For the text-containing cell, return its midpoint in (X, Y) coordinate format. 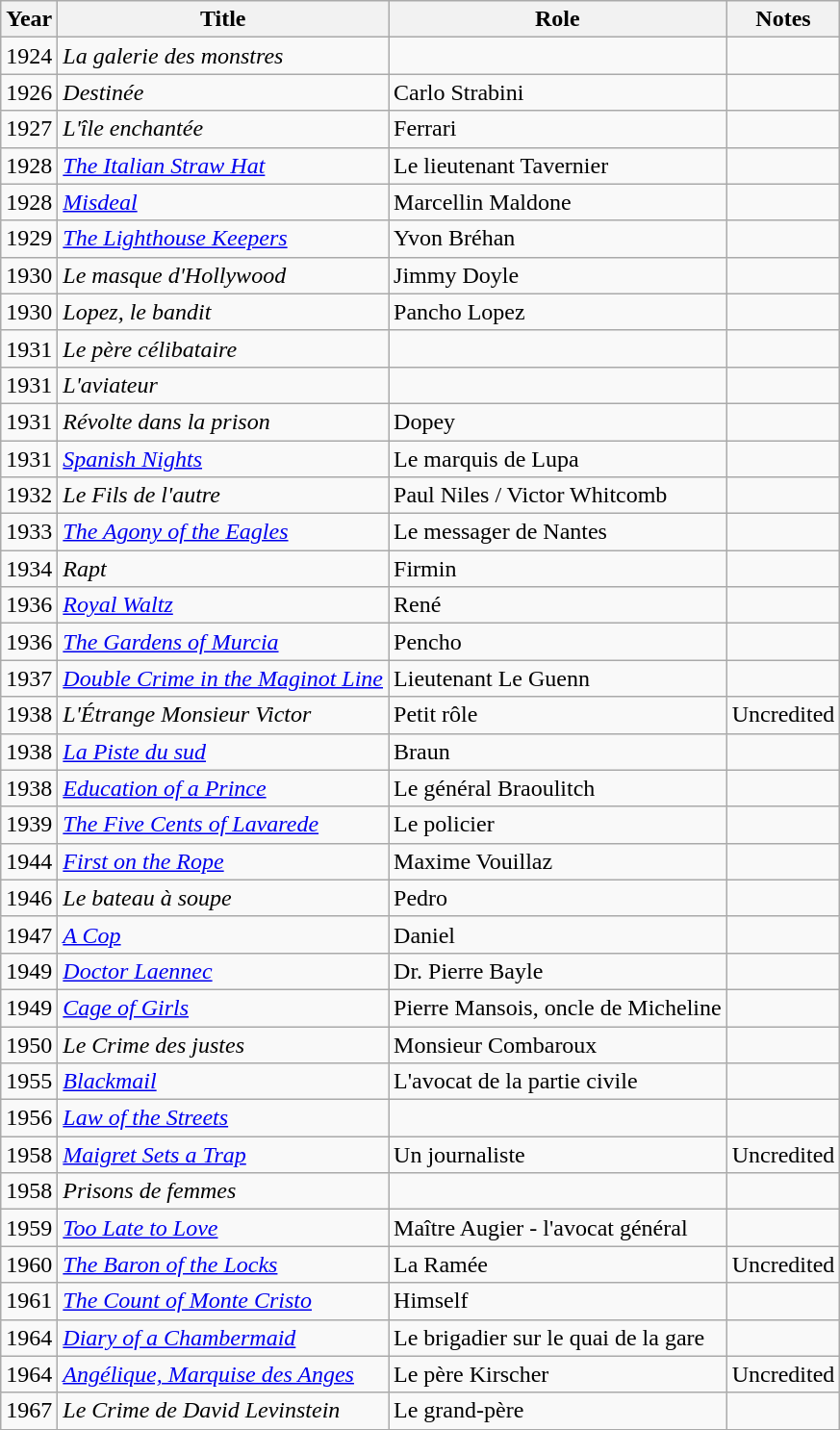
Angélique, Marquise des Anges (223, 1374)
Maxime Vouillaz (558, 861)
L'Étrange Monsieur Victor (223, 715)
Le policier (558, 825)
Year (29, 19)
Dopey (558, 421)
Lopez, le bandit (223, 312)
Double Crime in the Maginot Line (223, 678)
Ferrari (558, 129)
Yvon Bréhan (558, 239)
Le marquis de Lupa (558, 459)
Le père célibataire (223, 348)
Carlo Strabini (558, 92)
Maître Augier - l'avocat général (558, 1228)
Le lieutenant Tavernier (558, 166)
The Five Cents of Lavarede (223, 825)
Révolte dans la prison (223, 421)
Pancho Lopez (558, 312)
Le brigadier sur le quai de la gare (558, 1338)
Braun (558, 752)
Dr. Pierre Bayle (558, 971)
1956 (29, 1118)
Un journaliste (558, 1155)
Jimmy Doyle (558, 275)
Petit rôle (558, 715)
Blackmail (223, 1082)
Law of the Streets (223, 1118)
1955 (29, 1082)
Destinée (223, 92)
Le grand-père (558, 1411)
1947 (29, 934)
Le Crime de David Levinstein (223, 1411)
Paul Niles / Victor Whitcomb (558, 496)
René (558, 605)
Le père Kirscher (558, 1374)
Daniel (558, 934)
1927 (29, 129)
1933 (29, 532)
La Piste du sud (223, 752)
Spanish Nights (223, 459)
Le général Braoulitch (558, 788)
Pedro (558, 898)
The Agony of the Eagles (223, 532)
Prisons de femmes (223, 1191)
1950 (29, 1044)
La galerie des monstres (223, 56)
Maigret Sets a Trap (223, 1155)
Diary of a Chambermaid (223, 1338)
Monsieur Combaroux (558, 1044)
First on the Rope (223, 861)
Marcellin Maldone (558, 202)
1932 (29, 496)
1939 (29, 825)
Misdeal (223, 202)
1937 (29, 678)
Doctor Laennec (223, 971)
1926 (29, 92)
Le messager de Nantes (558, 532)
Rapt (223, 569)
L'île enchantée (223, 129)
The Count of Monte Cristo (223, 1301)
1929 (29, 239)
1959 (29, 1228)
Too Late to Love (223, 1228)
1961 (29, 1301)
Le Crime des justes (223, 1044)
Royal Waltz (223, 605)
1967 (29, 1411)
Pencho (558, 642)
The Baron of the Locks (223, 1264)
L'avocat de la partie civile (558, 1082)
The Gardens of Murcia (223, 642)
Le Fils de l'autre (223, 496)
Le masque d'Hollywood (223, 275)
Himself (558, 1301)
Le bateau à soupe (223, 898)
Title (223, 19)
1960 (29, 1264)
Lieutenant Le Guenn (558, 678)
Education of a Prince (223, 788)
Firmin (558, 569)
Notes (783, 19)
Cage of Girls (223, 1008)
The Lighthouse Keepers (223, 239)
L'aviateur (223, 385)
1924 (29, 56)
Pierre Mansois, oncle de Micheline (558, 1008)
Role (558, 19)
La Ramée (558, 1264)
1946 (29, 898)
A Cop (223, 934)
The Italian Straw Hat (223, 166)
1934 (29, 569)
1944 (29, 861)
